Capture the cell that displays the provided text and extract its [X, Y] central coordinate. 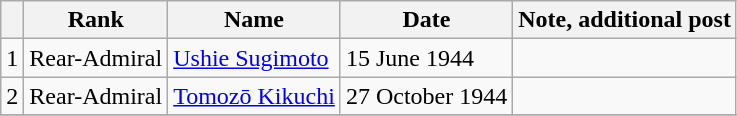
Note, additional post [625, 20]
Rank [96, 20]
2 [12, 96]
15 June 1944 [426, 58]
27 October 1944 [426, 96]
1 [12, 58]
Name [254, 20]
Tomozō Kikuchi [254, 96]
Ushie Sugimoto [254, 58]
Date [426, 20]
